Capture the cell that displays the provided text and extract its (X, Y) central coordinate. 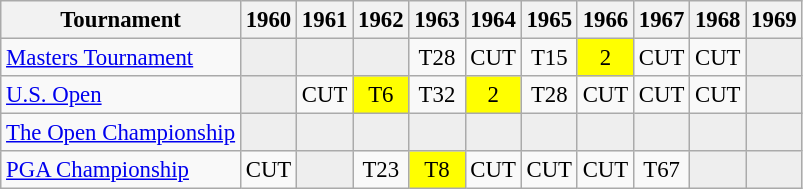
1965 (549, 20)
The Open Championship (121, 133)
T15 (549, 58)
1964 (493, 20)
T67 (661, 170)
T6 (381, 95)
1966 (605, 20)
1961 (325, 20)
Masters Tournament (121, 58)
U.S. Open (121, 95)
1967 (661, 20)
T32 (437, 95)
PGA Championship (121, 170)
1963 (437, 20)
1969 (774, 20)
1968 (718, 20)
T8 (437, 170)
T23 (381, 170)
Tournament (121, 20)
1960 (268, 20)
1962 (381, 20)
